Scan for the cell matching the given text and deliver its [x, y] coordinate at center. 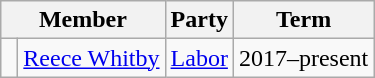
Party [199, 20]
Member [83, 20]
2017–present [303, 58]
Term [303, 20]
Labor [199, 58]
Reece Whitby [92, 58]
